Detect which cell encompasses the target text, then output its (x, y) center coordinate. 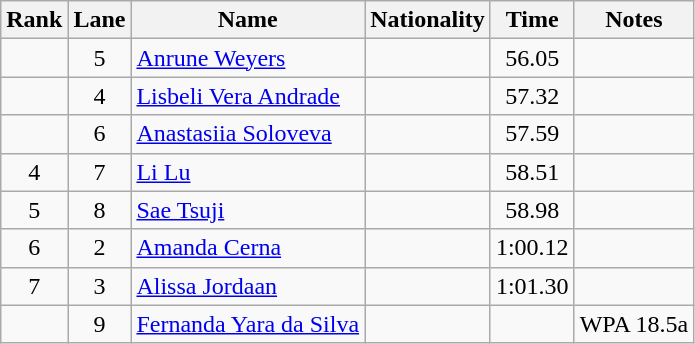
Sae Tsuji (248, 210)
57.32 (532, 96)
Amanda Cerna (248, 248)
2 (100, 248)
Anrune Weyers (248, 58)
9 (100, 324)
Rank (34, 20)
Alissa Jordaan (248, 286)
Lane (100, 20)
58.98 (532, 210)
3 (100, 286)
Anastasiia Soloveva (248, 134)
Time (532, 20)
Lisbeli Vera Andrade (248, 96)
Fernanda Yara da Silva (248, 324)
1:01.30 (532, 286)
Nationality (428, 20)
WPA 18.5a (634, 324)
Name (248, 20)
1:00.12 (532, 248)
8 (100, 210)
Li Lu (248, 172)
56.05 (532, 58)
Notes (634, 20)
58.51 (532, 172)
57.59 (532, 134)
